Provide the [x, y] coordinate of the cell's center where the given text is located.  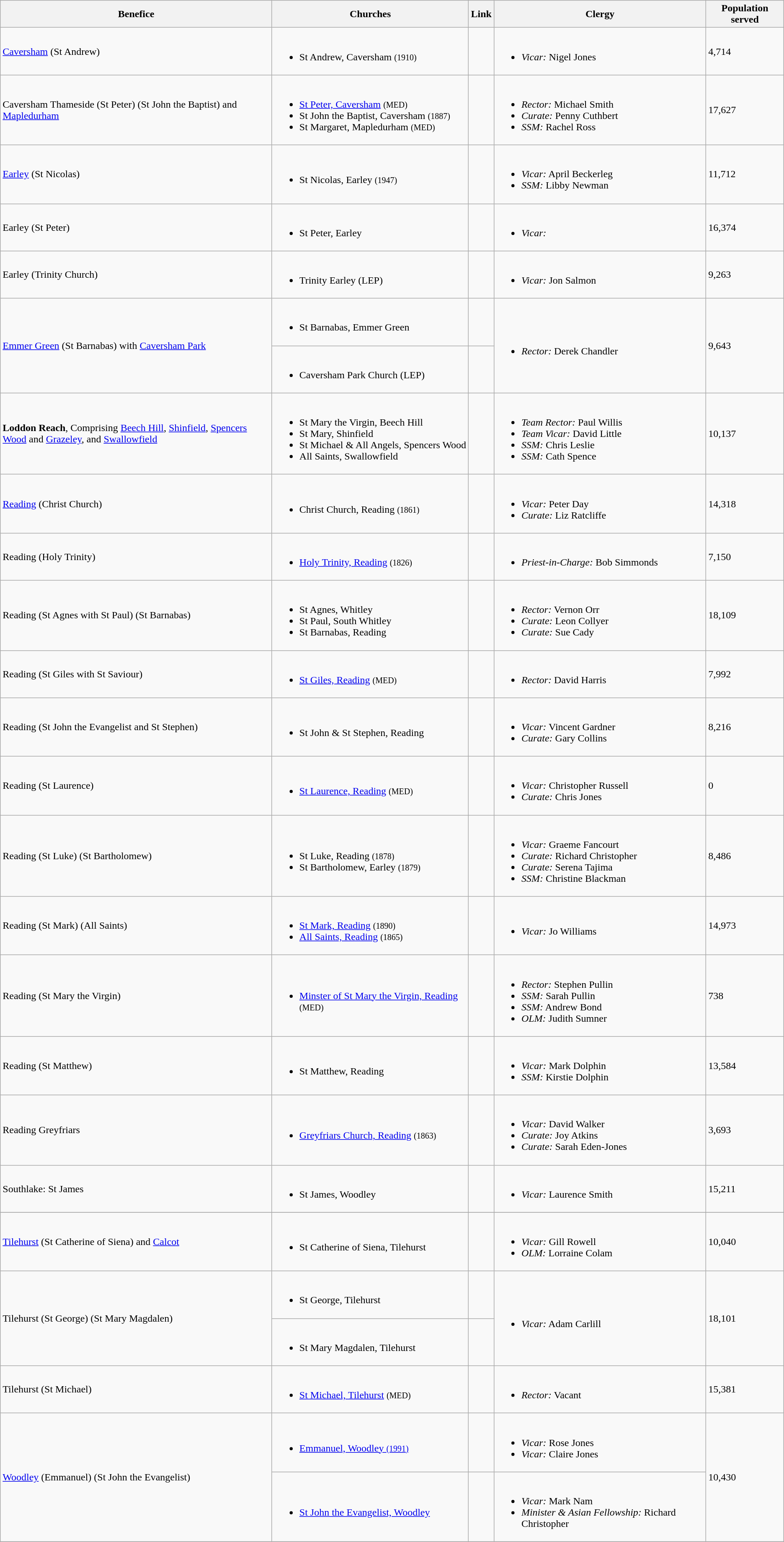
Earley (Trinity Church) [137, 275]
7,992 [745, 674]
8,216 [745, 727]
Vicar: Nigel Jones [600, 51]
Reading (St Agnes with St Paul) (St Barnabas) [137, 615]
Benefice [137, 14]
13,584 [745, 1066]
St Luke, Reading (1878)St Bartholomew, Earley (1879) [370, 856]
Caversham (St Andrew) [137, 51]
Reading (St Luke) (St Bartholomew) [137, 856]
10,040 [745, 1242]
St Mary Magdalen, Tilehurst [370, 1342]
10,430 [745, 1477]
Vicar: Mark NamMinister & Asian Fellowship: Richard Christopher [600, 1506]
18,109 [745, 615]
St Agnes, WhitleySt Paul, South WhitleySt Barnabas, Reading [370, 615]
Rector: Vernon OrrCurate: Leon CollyerCurate: Sue Cady [600, 615]
St Peter, Caversham (MED)St John the Baptist, Caversham (1887)St Margaret, Mapledurham (MED) [370, 110]
St George, Tilehurst [370, 1294]
Vicar: April BeckerlegSSM: Libby Newman [600, 174]
Southlake: St James [137, 1189]
Churches [370, 14]
3,693 [745, 1130]
9,263 [745, 275]
Reading Greyfriars [137, 1130]
Tilehurst (St Catherine of Siena) and Calcot [137, 1242]
Minster of St Mary the Virgin, Reading (MED) [370, 996]
Emmanuel, Woodley (1991) [370, 1442]
Link [481, 14]
Vicar: Gill RowellOLM: Lorraine Colam [600, 1242]
Team Rector: Paul WillisTeam Vicar: David LittleSSM: Chris LeslieSSM: Cath Spence [600, 434]
Tilehurst (St George) (St Mary Magdalen) [137, 1318]
Earley (St Nicolas) [137, 174]
Tilehurst (St Michael) [137, 1389]
Reading (St Matthew) [137, 1066]
Vicar: Rose JonesVicar: Claire Jones [600, 1442]
Caversham Park Church (LEP) [370, 369]
11,712 [745, 174]
Population served [745, 14]
Earley (St Peter) [137, 227]
Vicar: Laurence Smith [600, 1189]
Emmer Green (St Barnabas) with Caversham Park [137, 346]
Caversham Thameside (St Peter) (St John the Baptist) and Mapledurham [137, 110]
St Mark, Reading (1890)All Saints, Reading (1865) [370, 926]
Vicar: Mark DolphinSSM: Kirstie Dolphin [600, 1066]
15,381 [745, 1389]
18,101 [745, 1318]
St Michael, Tilehurst (MED) [370, 1389]
Holy Trinity, Reading (1826) [370, 556]
Loddon Reach, Comprising Beech Hill, Shinfield, Spencers Wood and Grazeley, and Swallowfield [137, 434]
Vicar: Graeme FancourtCurate: Richard ChristopherCurate: Serena TajimaSSM: Christine Blackman [600, 856]
738 [745, 996]
9,643 [745, 346]
St Giles, Reading (MED) [370, 674]
St John & St Stephen, Reading [370, 727]
St John the Evangelist, Woodley [370, 1506]
Rector: Vacant [600, 1389]
16,374 [745, 227]
Reading (St John the Evangelist and St Stephen) [137, 727]
Vicar: Jo Williams [600, 926]
St Mary the Virgin, Beech HillSt Mary, ShinfieldSt Michael & All Angels, Spencers WoodAll Saints, Swallowfield [370, 434]
7,150 [745, 556]
4,714 [745, 51]
Reading (St Laurence) [137, 786]
Vicar: Adam Carlill [600, 1318]
St Nicolas, Earley (1947) [370, 174]
14,318 [745, 504]
Rector: Michael SmithCurate: Penny CuthbertSSM: Rachel Ross [600, 110]
Clergy [600, 14]
St Peter, Earley [370, 227]
St Matthew, Reading [370, 1066]
Rector: David Harris [600, 674]
Rector: Derek Chandler [600, 346]
St Barnabas, Emmer Green [370, 322]
Reading (Christ Church) [137, 504]
14,973 [745, 926]
10,137 [745, 434]
Greyfriars Church, Reading (1863) [370, 1130]
Rector: Stephen PullinSSM: Sarah PullinSSM: Andrew BondOLM: Judith Sumner [600, 996]
Vicar: Christopher RussellCurate: Chris Jones [600, 786]
Woodley (Emmanuel) (St John the Evangelist) [137, 1477]
8,486 [745, 856]
15,211 [745, 1189]
Reading (St Giles with St Saviour) [137, 674]
Trinity Earley (LEP) [370, 275]
Christ Church, Reading (1861) [370, 504]
Reading (St Mary the Virgin) [137, 996]
Reading (Holy Trinity) [137, 556]
St Catherine of Siena, Tilehurst [370, 1242]
Vicar: David WalkerCurate: Joy AtkinsCurate: Sarah Eden-Jones [600, 1130]
Vicar: Jon Salmon [600, 275]
St Laurence, Reading (MED) [370, 786]
Priest-in-Charge: Bob Simmonds [600, 556]
0 [745, 786]
Vicar: [600, 227]
St James, Woodley [370, 1189]
Vicar: Peter DayCurate: Liz Ratcliffe [600, 504]
Reading (St Mark) (All Saints) [137, 926]
Vicar: Vincent GardnerCurate: Gary Collins [600, 727]
St Andrew, Caversham (1910) [370, 51]
17,627 [745, 110]
